For the text-containing cell, return its midpoint in (x, y) coordinate format. 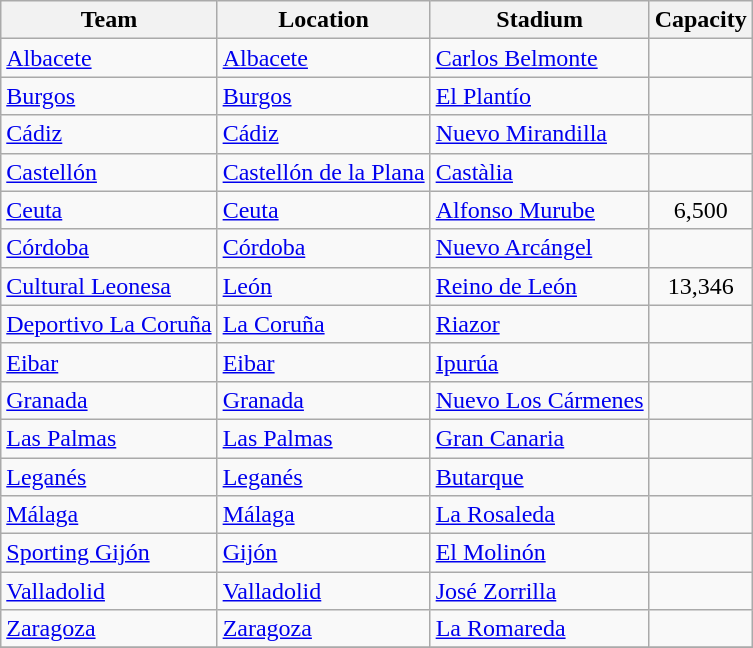
Nuevo Mirandilla (540, 134)
Gijón (324, 553)
León (324, 286)
José Zorrilla (540, 591)
Deportivo La Coruña (109, 324)
Cultural Leonesa (109, 286)
La Romareda (540, 629)
Nuevo Arcángel (540, 248)
Gran Canaria (540, 438)
El Molinón (540, 553)
Reino de León (540, 286)
Carlos Belmonte (540, 58)
Sporting Gijón (109, 553)
Capacity (700, 20)
Nuevo Los Cármenes (540, 400)
Stadium (540, 20)
Butarque (540, 477)
La Rosaleda (540, 515)
Riazor (540, 324)
13,346 (700, 286)
Castellón de la Plana (324, 172)
Team (109, 20)
Location (324, 20)
Alfonso Murube (540, 210)
Castellón (109, 172)
El Plantío (540, 96)
La Coruña (324, 324)
6,500 (700, 210)
Castàlia (540, 172)
Ipurúa (540, 362)
